Capture the cell that displays the provided text and extract its [x, y] central coordinate. 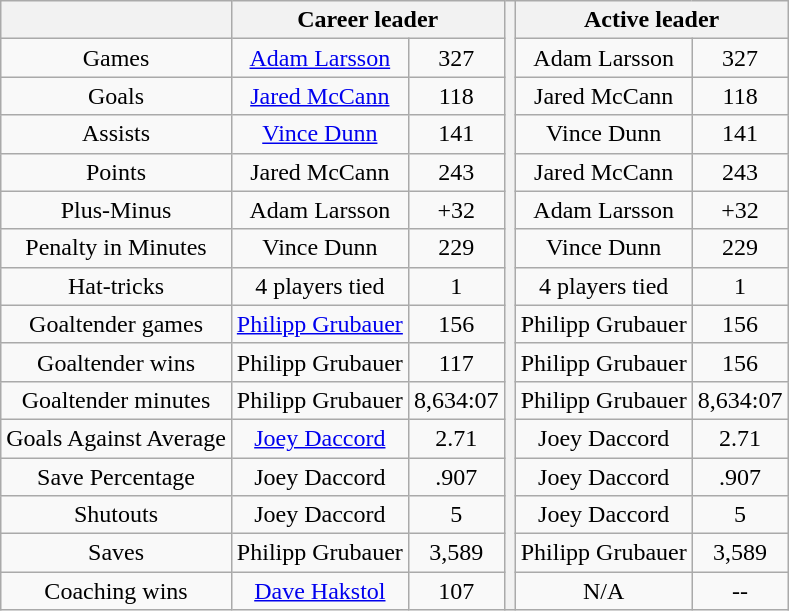
117 [456, 362]
Assists [116, 134]
Career leader [368, 20]
-- [740, 591]
Goaltender wins [116, 362]
Dave Hakstol [320, 591]
Saves [116, 553]
Shutouts [116, 515]
Coaching wins [116, 591]
Goals Against Average [116, 438]
Goaltender games [116, 324]
Goaltender minutes [116, 400]
Games [116, 58]
Hat-tricks [116, 286]
Save Percentage [116, 477]
Points [116, 172]
107 [456, 591]
N/A [604, 591]
Goals [116, 96]
Plus-Minus [116, 210]
Penalty in Minutes [116, 248]
Active leader [652, 20]
